Scan for the cell matching the given text and deliver its (X, Y) coordinate at center. 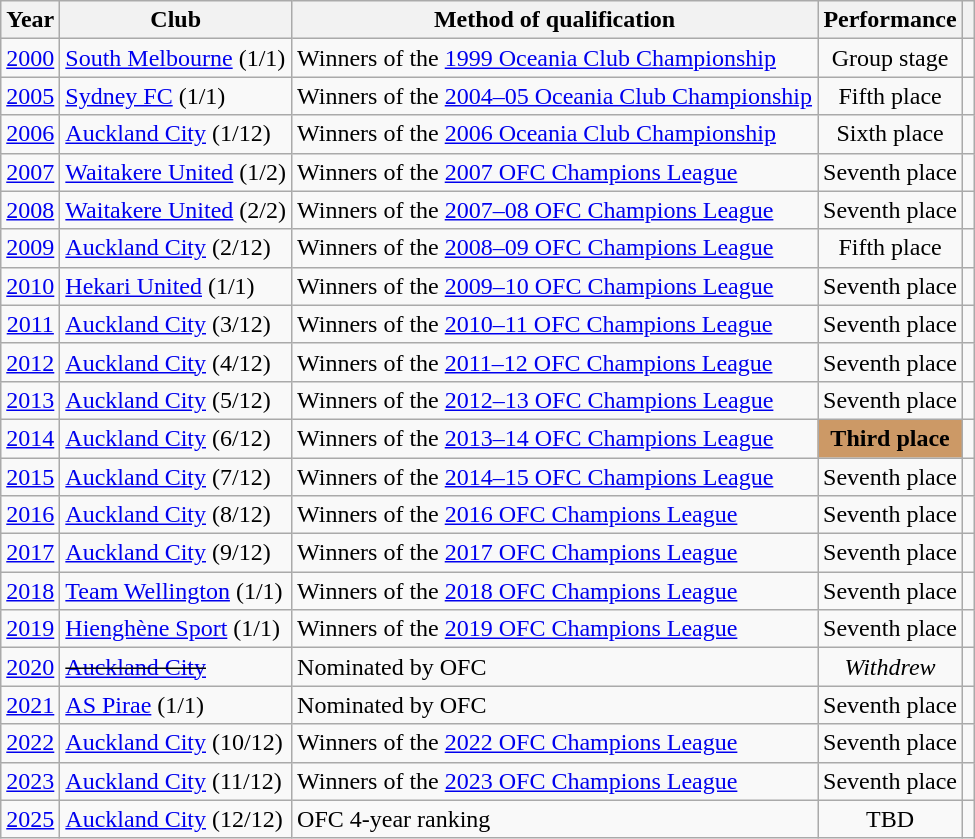
Winners of the 2014–15 OFC Champions League (555, 477)
2014 (30, 438)
2023 (30, 781)
Team Wellington (1/1) (176, 591)
OFC 4-year ranking (555, 819)
Winners of the 2009–10 OFC Champions League (555, 286)
Winners of the 2008–09 OFC Champions League (555, 248)
2005 (30, 96)
2008 (30, 210)
2025 (30, 819)
Year (30, 20)
Winners of the 2017 OFC Champions League (555, 553)
Performance (890, 20)
Club (176, 20)
Winners of the 2022 OFC Champions League (555, 743)
Auckland City (9/12) (176, 553)
Group stage (890, 58)
Method of qualification (555, 20)
2011 (30, 324)
2007 (30, 172)
2000 (30, 58)
Auckland City (3/12) (176, 324)
Winners of the 2006 Oceania Club Championship (555, 134)
Auckland City (4/12) (176, 362)
Winners of the 2007 OFC Champions League (555, 172)
2022 (30, 743)
Auckland City (11/12) (176, 781)
Third place (890, 438)
2006 (30, 134)
Auckland City (12/12) (176, 819)
Winners of the 2004–05 Oceania Club Championship (555, 96)
Winners of the 2012–13 OFC Champions League (555, 400)
Auckland City (176, 667)
2021 (30, 705)
Auckland City (1/12) (176, 134)
Auckland City (2/12) (176, 248)
2017 (30, 553)
2013 (30, 400)
Winners of the 2023 OFC Champions League (555, 781)
Winners of the 2007–08 OFC Champions League (555, 210)
Hekari United (1/1) (176, 286)
2019 (30, 629)
Auckland City (8/12) (176, 515)
2018 (30, 591)
2009 (30, 248)
Hienghène Sport (1/1) (176, 629)
TBD (890, 819)
Sydney FC (1/1) (176, 96)
2015 (30, 477)
2010 (30, 286)
Auckland City (6/12) (176, 438)
AS Pirae (1/1) (176, 705)
Auckland City (10/12) (176, 743)
Waitakere United (2/2) (176, 210)
Sixth place (890, 134)
Winners of the 2019 OFC Champions League (555, 629)
2016 (30, 515)
South Melbourne (1/1) (176, 58)
2012 (30, 362)
Winners of the 1999 Oceania Club Championship (555, 58)
Winners of the 2010–11 OFC Champions League (555, 324)
Auckland City (5/12) (176, 400)
2020 (30, 667)
Waitakere United (1/2) (176, 172)
Auckland City (7/12) (176, 477)
Winners of the 2011–12 OFC Champions League (555, 362)
Winners of the 2016 OFC Champions League (555, 515)
Winners of the 2018 OFC Champions League (555, 591)
Withdrew (890, 667)
Winners of the 2013–14 OFC Champions League (555, 438)
